Scan for the cell matching the given text and deliver its (x, y) coordinate at center. 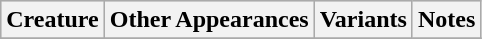
Other Appearances (209, 20)
Creature (52, 20)
Notes (446, 20)
Variants (363, 20)
